Provide the (x, y) coordinate of the cell's center where the given text is located.  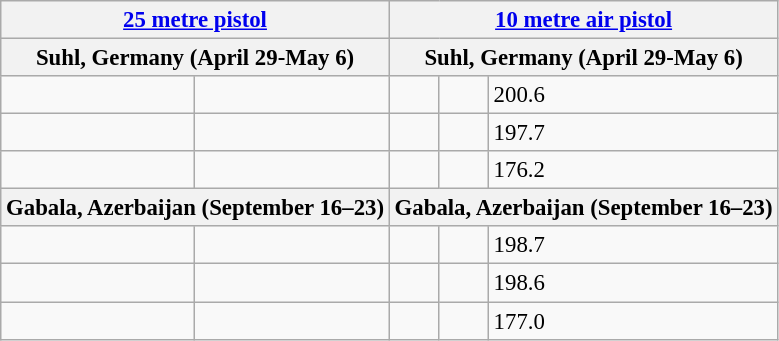
198.7 (633, 245)
10 metre air pistol (584, 20)
200.6 (633, 95)
176.2 (633, 170)
198.6 (633, 283)
177.0 (633, 321)
197.7 (633, 133)
25 metre pistol (196, 20)
